Output the (x, y) coordinate of the center of the cell containing the given text.  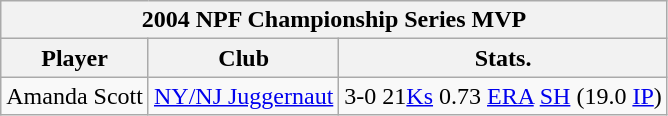
Amanda Scott (75, 96)
3-0 21Ks 0.73 ERA SH (19.0 IP) (503, 96)
Stats. (503, 58)
Player (75, 58)
2004 NPF Championship Series MVP (334, 20)
Club (243, 58)
NY/NJ Juggernaut (243, 96)
